Output the (x, y) coordinate of the center of the cell containing the given text.  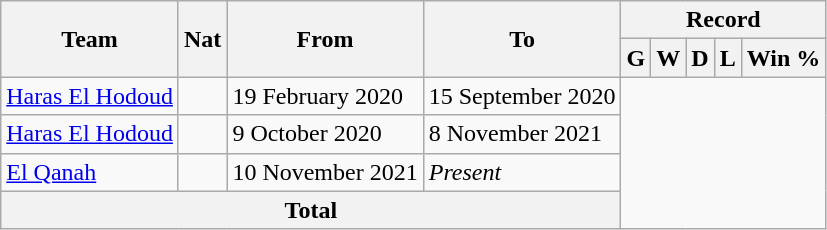
Record (724, 20)
10 November 2021 (325, 172)
From (325, 39)
Team (90, 39)
Total (311, 210)
To (522, 39)
Win % (784, 58)
9 October 2020 (325, 134)
8 November 2021 (522, 134)
El Qanah (90, 172)
L (728, 58)
Present (522, 172)
G (636, 58)
W (668, 58)
D (700, 58)
15 September 2020 (522, 96)
19 February 2020 (325, 96)
Nat (202, 39)
